Capture the cell that displays the provided text and extract its (X, Y) central coordinate. 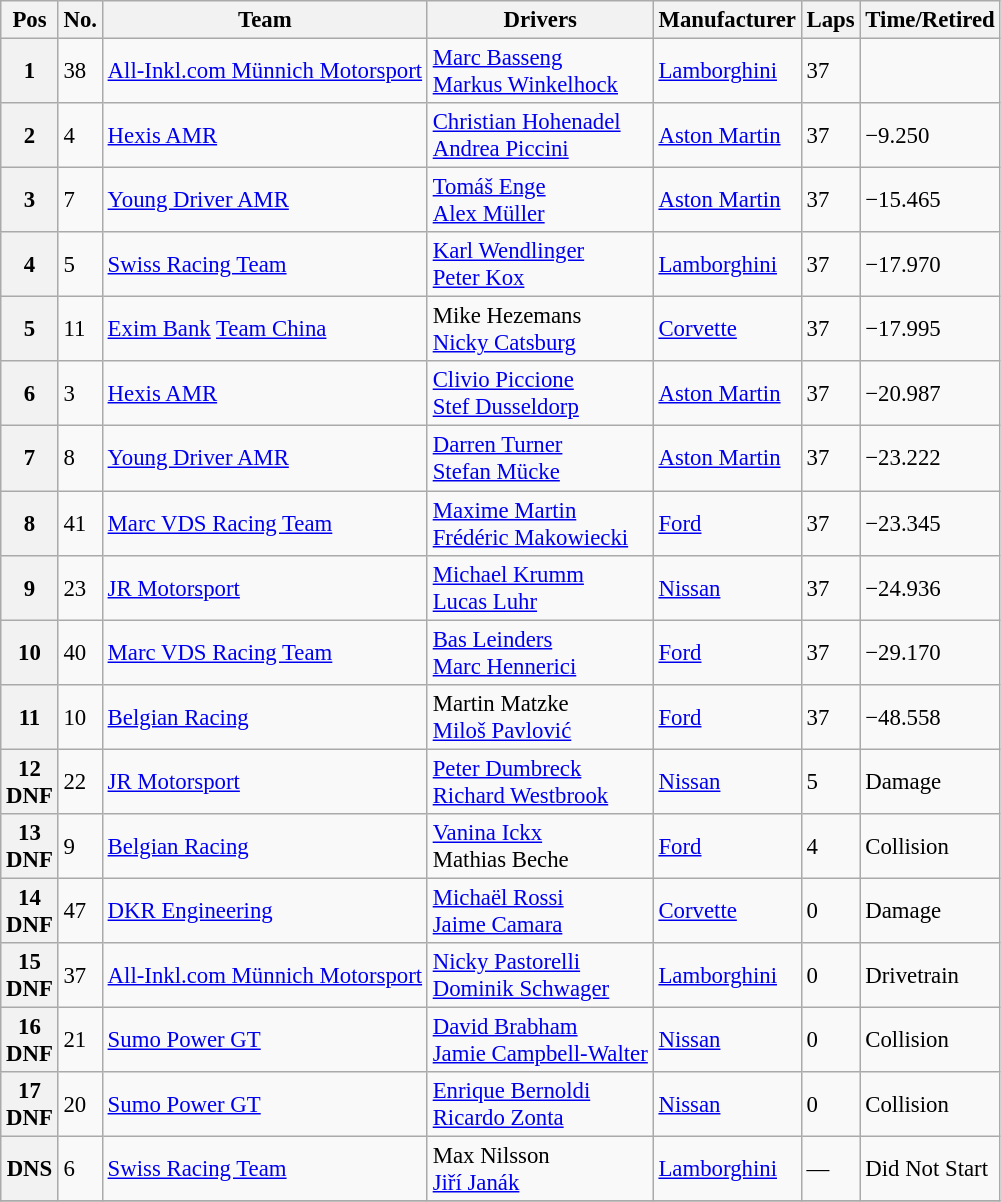
David Brabham Jamie Campbell-Walter (540, 1040)
Marc Basseng Markus Winkelhock (540, 72)
15DNF (30, 976)
Drivers (540, 20)
Nicky Pastorelli Dominik Schwager (540, 976)
DKR Engineering (264, 910)
41 (80, 524)
Pos (30, 20)
Time/Retired (930, 20)
−23.345 (930, 524)
−17.970 (930, 264)
Enrique Bernoldi Ricardo Zonta (540, 1104)
Peter Dumbreck Richard Westbrook (540, 782)
Christian Hohenadel Andrea Piccini (540, 136)
−29.170 (930, 652)
−15.465 (930, 200)
Drivetrain (930, 976)
−48.558 (930, 716)
Team (264, 20)
2 (30, 136)
Manufacturer (727, 20)
1 (30, 72)
DNS (30, 1170)
Mike Hezemans Nicky Catsburg (540, 330)
−9.250 (930, 136)
21 (80, 1040)
47 (80, 910)
−20.987 (930, 394)
Bas Leinders Marc Hennerici (540, 652)
Exim Bank Team China (264, 330)
Michael Krumm Lucas Luhr (540, 588)
13DNF (30, 846)
17DNF (30, 1104)
Karl Wendlinger Peter Kox (540, 264)
Maxime Martin Frédéric Makowiecki (540, 524)
−24.936 (930, 588)
38 (80, 72)
Tomáš Enge Alex Müller (540, 200)
Michaël Rossi Jaime Camara (540, 910)
−17.995 (930, 330)
20 (80, 1104)
Did Not Start (930, 1170)
No. (80, 20)
Laps (830, 20)
23 (80, 588)
14DNF (30, 910)
Martin Matzke Miloš Pavlović (540, 716)
40 (80, 652)
22 (80, 782)
Max Nilsson Jiří Janák (540, 1170)
−23.222 (930, 458)
16DNF (30, 1040)
Darren Turner Stefan Mücke (540, 458)
Clivio Piccione Stef Dusseldorp (540, 394)
Vanina Ickx Mathias Beche (540, 846)
12DNF (30, 782)
— (830, 1170)
